Locate the cell with the specified text and output its (X, Y) center coordinate. 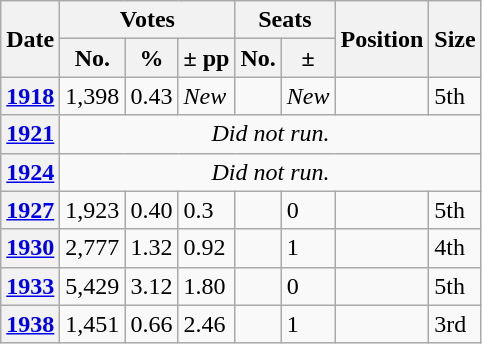
± (308, 58)
1,398 (92, 96)
4th (455, 248)
Date (30, 39)
1.80 (206, 286)
1.32 (152, 248)
1,451 (92, 324)
0.3 (206, 210)
% (152, 58)
Size (455, 39)
Seats (285, 20)
5,429 (92, 286)
0.66 (152, 324)
0.43 (152, 96)
0.40 (152, 210)
Position (382, 39)
2.46 (206, 324)
3rd (455, 324)
2,777 (92, 248)
1927 (30, 210)
3.12 (152, 286)
1930 (30, 248)
1924 (30, 172)
1918 (30, 96)
± pp (206, 58)
Votes (148, 20)
1921 (30, 134)
0.92 (206, 248)
1938 (30, 324)
1,923 (92, 210)
1933 (30, 286)
